Pinpoint the cell where the given text exists, returning its [X, Y] midpoint coordinate. 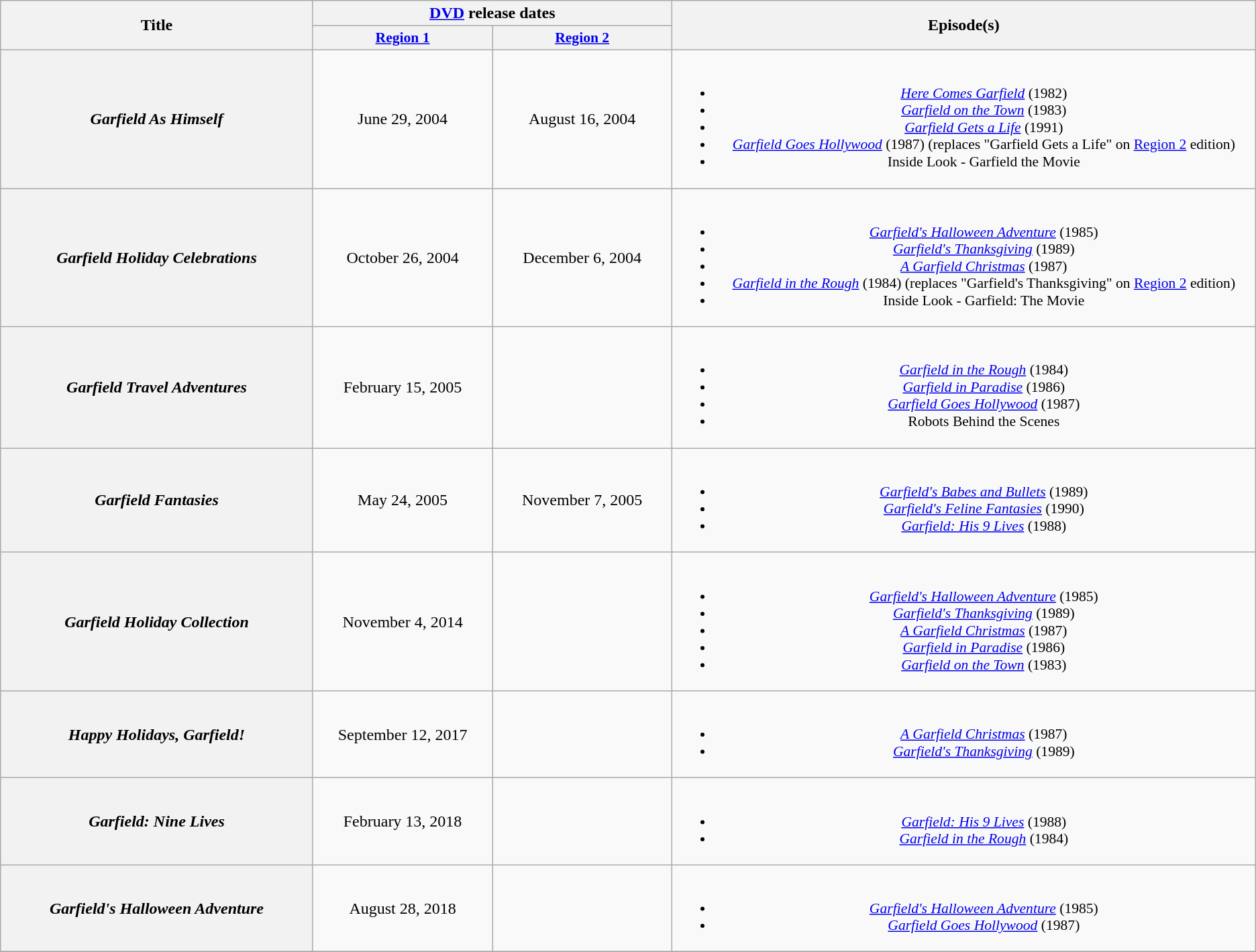
Garfield: His 9 Lives (1988)Garfield in the Rough (1984) [963, 821]
Garfield Travel Adventures [157, 388]
Garfield Fantasies [157, 500]
A Garfield Christmas (1987)Garfield's Thanksgiving (1989) [963, 734]
December 6, 2004 [582, 258]
Garfield in the Rough (1984)Garfield in Paradise (1986)Garfield Goes Hollywood (1987)Robots Behind the Scenes [963, 388]
Region 2 [582, 38]
DVD release dates [492, 13]
Garfield's Halloween Adventure (1985)Garfield's Thanksgiving (1989)A Garfield Christmas (1987)Garfield in Paradise (1986)Garfield on the Town (1983) [963, 621]
Happy Holidays, Garfield! [157, 734]
November 4, 2014 [403, 621]
February 13, 2018 [403, 821]
Title [157, 25]
Garfield: Nine Lives [157, 821]
August 16, 2004 [582, 119]
Garfield's Halloween Adventure (1985)Garfield Goes Hollywood (1987) [963, 908]
November 7, 2005 [582, 500]
October 26, 2004 [403, 258]
May 24, 2005 [403, 500]
Garfield Holiday Collection [157, 621]
June 29, 2004 [403, 119]
Garfield Holiday Celebrations [157, 258]
August 28, 2018 [403, 908]
Garfield's Halloween Adventure [157, 908]
Region 1 [403, 38]
Garfield As Himself [157, 119]
Episode(s) [963, 25]
Garfield's Babes and Bullets (1989)Garfield's Feline Fantasies (1990)Garfield: His 9 Lives (1988) [963, 500]
September 12, 2017 [403, 734]
February 15, 2005 [403, 388]
